For the text-containing cell, return its midpoint in [X, Y] coordinate format. 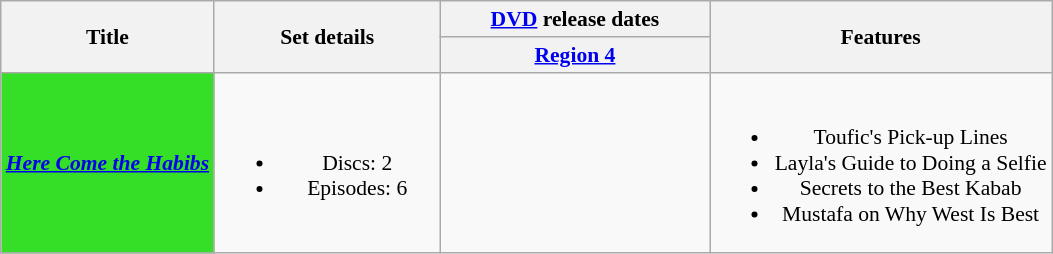
Toufic's Pick-up LinesLayla's Guide to Doing a SelfieSecrets to the Best KababMustafa on Why West Is Best [881, 162]
Here Come the Habibs [108, 162]
Region 4 [574, 55]
Discs: 2Episodes: 6 [327, 162]
Set details [327, 36]
DVD release dates [574, 19]
Features [881, 36]
Title [108, 36]
